Pinpoint the cell where the given text exists, returning its (x, y) midpoint coordinate. 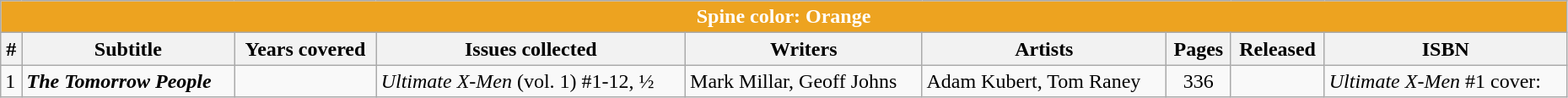
Subtitle (128, 49)
The Tomorrow People (128, 81)
Artists (1044, 49)
# (12, 49)
ISBN (1446, 49)
Ultimate X-Men (vol. 1) #1-12, ½ (531, 81)
Issues collected (531, 49)
Ultimate X-Men #1 cover: (1446, 81)
Mark Millar, Geoff Johns (804, 81)
Writers (804, 49)
1 (12, 81)
Pages (1199, 49)
336 (1199, 81)
Adam Kubert, Tom Raney (1044, 81)
Released (1277, 49)
Years covered (305, 49)
Spine color: Orange (784, 17)
